Output the [x, y] coordinate of the center of the cell containing the given text.  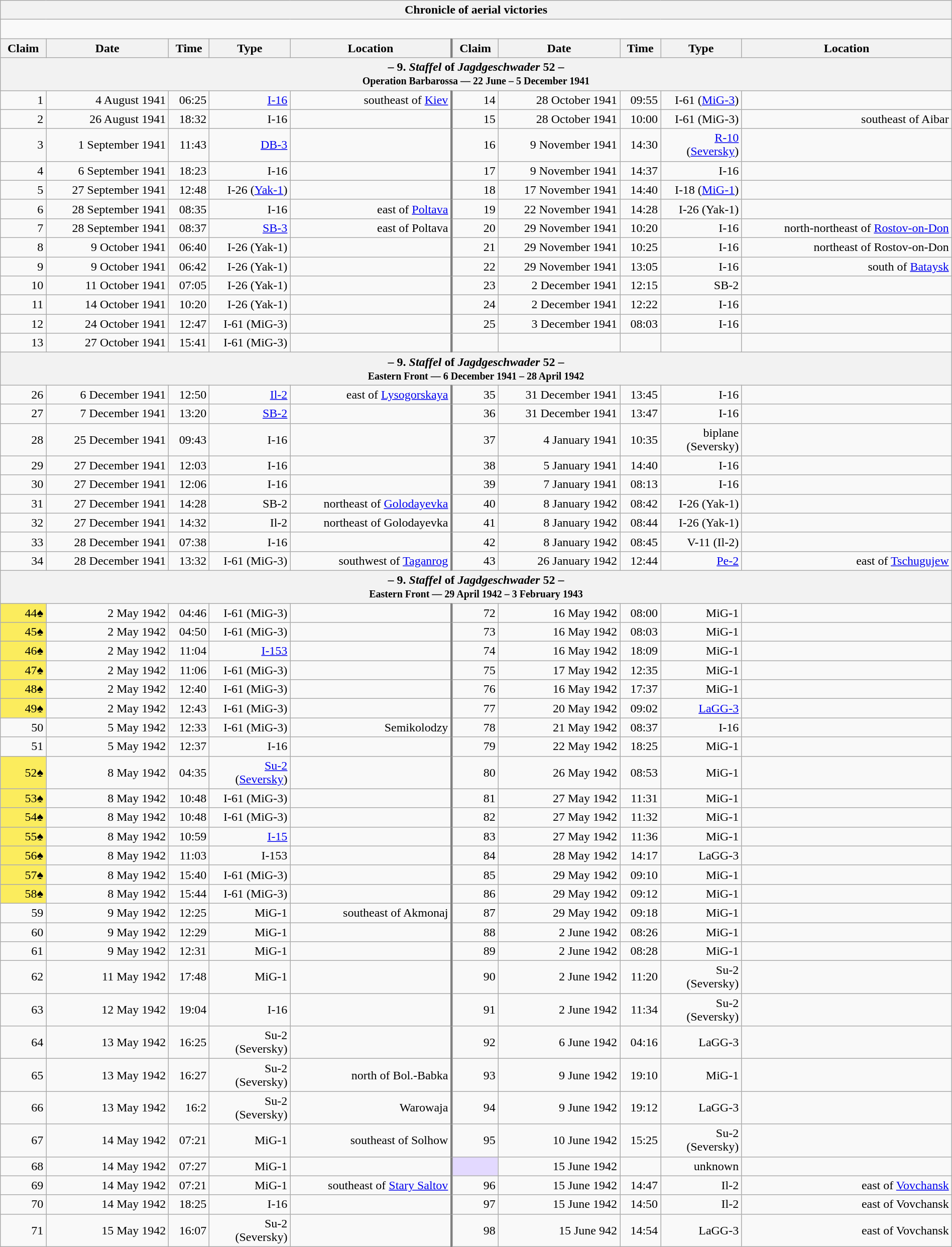
17:37 [641, 689]
26 [23, 395]
biplane (Seversky) [701, 440]
08:13 [641, 484]
16:07 [189, 1230]
7 December 1941 [107, 414]
60 [23, 932]
69 [23, 1185]
13 [23, 343]
26 January 1942 [559, 561]
19 [475, 209]
75 [475, 670]
6 [23, 209]
11:04 [189, 651]
65 [23, 1075]
16 [475, 145]
87 [475, 913]
3 December 1941 [559, 324]
44♠ [23, 613]
08:28 [641, 951]
18:23 [189, 171]
58♠ [23, 894]
63 [23, 1010]
83 [475, 836]
13:47 [641, 414]
42 [475, 542]
08:42 [641, 504]
53♠ [23, 798]
– 9. Staffel of Jagdgeschwader 52 –Operation Barbarossa — 22 June – 5 December 1941 [476, 74]
25 [475, 324]
10:59 [189, 836]
17:48 [189, 977]
13:32 [189, 561]
25 December 1941 [107, 440]
46♠ [23, 651]
14:32 [189, 523]
southeast of Stary Saltov [371, 1185]
24 October 1941 [107, 324]
82 [475, 817]
14:54 [641, 1230]
– 9. Staffel of Jagdgeschwader 52 –Eastern Front — 6 December 1941 – 28 April 1942 [476, 368]
96 [475, 1185]
09:55 [641, 100]
80 [475, 772]
28 [23, 440]
11:36 [641, 836]
southeast of Aibar [847, 119]
19:12 [641, 1107]
12:31 [189, 951]
08:00 [641, 613]
12:47 [189, 324]
70 [23, 1204]
38 [475, 465]
5 [23, 190]
17 May 1942 [559, 670]
35 [475, 395]
12:33 [189, 727]
15 June 942 [559, 1230]
10 [23, 286]
18:09 [641, 651]
5 January 1941 [559, 465]
4 August 1941 [107, 100]
59 [23, 913]
27 [23, 414]
91 [475, 1010]
27 October 1941 [107, 343]
10:35 [641, 440]
66 [23, 1107]
04:46 [189, 613]
8 [23, 247]
95 [475, 1141]
12:44 [641, 561]
24 [475, 305]
Chronicle of aerial victories [476, 10]
18 [475, 190]
26 May 1942 [559, 772]
57♠ [23, 875]
09:43 [189, 440]
7 [23, 228]
12:50 [189, 395]
68 [23, 1166]
48♠ [23, 689]
16:27 [189, 1075]
11:32 [641, 817]
37 [475, 440]
southeast of Akmonaj [371, 913]
22 [475, 267]
northeast of Rostov-on-Don [847, 247]
94 [475, 1107]
09:10 [641, 875]
41 [475, 523]
1 September 1941 [107, 145]
11:31 [641, 798]
79 [475, 746]
18:32 [189, 119]
I-18 (MiG-1) [701, 190]
08:45 [641, 542]
11:34 [641, 1010]
30 [23, 484]
12:25 [189, 913]
– 9. Staffel of Jagdgeschwader 52 –Eastern Front — 29 April 1942 – 3 February 1943 [476, 586]
14:37 [641, 171]
28 May 1942 [559, 855]
09:12 [641, 894]
Pe-2 [701, 561]
15:44 [189, 894]
20 [475, 228]
85 [475, 875]
R-10 (Seversky) [701, 145]
50 [23, 727]
21 [475, 247]
98 [475, 1230]
Warowaja [371, 1107]
33 [23, 542]
32 [23, 523]
08:44 [641, 523]
08:35 [189, 209]
19:04 [189, 1010]
11 [23, 305]
29 [23, 465]
07:05 [189, 286]
10:00 [641, 119]
17 [475, 171]
27 September 1941 [107, 190]
9 [23, 267]
72 [475, 613]
14:30 [641, 145]
76 [475, 689]
12:03 [189, 465]
14 October 1941 [107, 305]
08:53 [641, 772]
09:18 [641, 913]
07:38 [189, 542]
15 May 1942 [107, 1230]
V-11 (Il-2) [701, 542]
12:15 [641, 286]
73 [475, 632]
08:26 [641, 932]
12 May 1942 [107, 1010]
04:35 [189, 772]
east of Lysogorskaya [371, 395]
6 September 1941 [107, 171]
16:25 [189, 1042]
10 June 1942 [559, 1141]
40 [475, 504]
15 [475, 119]
22 May 1942 [559, 746]
06:25 [189, 100]
unknown [701, 1166]
89 [475, 951]
39 [475, 484]
74 [475, 651]
13:20 [189, 414]
12:43 [189, 708]
54♠ [23, 817]
12:06 [189, 484]
east of Tschugujew [847, 561]
12:37 [189, 746]
16:2 [189, 1107]
62 [23, 977]
north-northeast of Rostov-on-Don [847, 228]
36 [475, 414]
92 [475, 1042]
15:40 [189, 875]
14:50 [641, 1204]
56♠ [23, 855]
61 [23, 951]
64 [23, 1042]
I-15 [250, 836]
17 November 1941 [559, 190]
14:47 [641, 1185]
31 [23, 504]
SB-3 [250, 228]
12:29 [189, 932]
88 [475, 932]
12 [23, 324]
10:25 [641, 247]
11:06 [189, 670]
93 [475, 1075]
45♠ [23, 632]
6 June 1942 [559, 1042]
49♠ [23, 708]
86 [475, 894]
14:17 [641, 855]
11:43 [189, 145]
11 October 1941 [107, 286]
Semikolodzy [371, 727]
81 [475, 798]
51 [23, 746]
06:40 [189, 247]
12:40 [189, 689]
90 [475, 977]
78 [475, 727]
1 [23, 100]
11 May 1942 [107, 977]
3 [23, 145]
77 [475, 708]
23 [475, 286]
southeast of Kiev [371, 100]
2 [23, 119]
55♠ [23, 836]
04:50 [189, 632]
11:03 [189, 855]
6 December 1941 [107, 395]
52♠ [23, 772]
19:10 [641, 1075]
north of Bol.-Babka [371, 1075]
7 January 1941 [559, 484]
22 November 1941 [559, 209]
southwest of Taganrog [371, 561]
84 [475, 855]
south of Bataysk [847, 267]
12:48 [189, 190]
04:16 [641, 1042]
21 May 1942 [559, 727]
13:45 [641, 395]
26 August 1941 [107, 119]
4 [23, 171]
12:22 [641, 305]
15:41 [189, 343]
11:20 [641, 977]
09:02 [641, 708]
4 January 1941 [559, 440]
71 [23, 1230]
14 [475, 100]
43 [475, 561]
67 [23, 1141]
southeast of Solhow [371, 1141]
20 May 1942 [559, 708]
34 [23, 561]
97 [475, 1204]
47♠ [23, 670]
DB-3 [250, 145]
07:27 [189, 1166]
13:05 [641, 267]
12:35 [641, 670]
15:25 [641, 1141]
06:42 [189, 267]
